Output the (X, Y) coordinate of the center of the cell containing the given text.  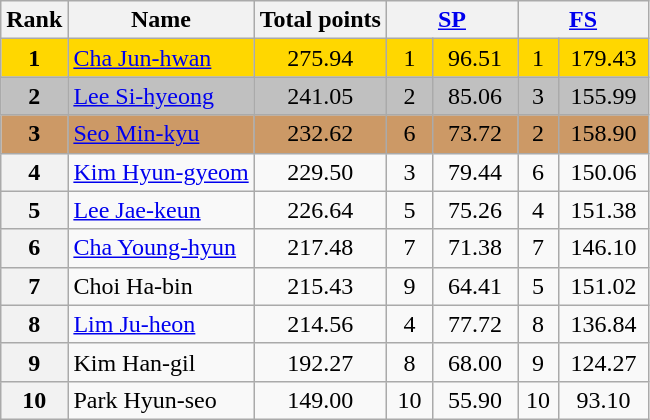
151.02 (603, 286)
FS (584, 20)
124.27 (603, 362)
158.90 (603, 134)
217.48 (320, 248)
Lee Si-hyeong (161, 96)
Kim Han-gil (161, 362)
215.43 (320, 286)
241.05 (320, 96)
75.26 (474, 210)
229.50 (320, 172)
Park Hyun-seo (161, 400)
SP (452, 20)
Lee Jae-keun (161, 210)
Name (161, 20)
77.72 (474, 324)
275.94 (320, 58)
Rank (34, 20)
79.44 (474, 172)
73.72 (474, 134)
Total points (320, 20)
146.10 (603, 248)
Kim Hyun-gyeom (161, 172)
Cha Young-hyun (161, 248)
96.51 (474, 58)
155.99 (603, 96)
136.84 (603, 324)
Seo Min-kyu (161, 134)
68.00 (474, 362)
226.64 (320, 210)
151.38 (603, 210)
Lim Ju-heon (161, 324)
64.41 (474, 286)
192.27 (320, 362)
93.10 (603, 400)
55.90 (474, 400)
85.06 (474, 96)
150.06 (603, 172)
71.38 (474, 248)
214.56 (320, 324)
149.00 (320, 400)
Cha Jun-hwan (161, 58)
Choi Ha-bin (161, 286)
179.43 (603, 58)
232.62 (320, 134)
